From the cell containing the given text, extract its center point as (X, Y) coordinate. 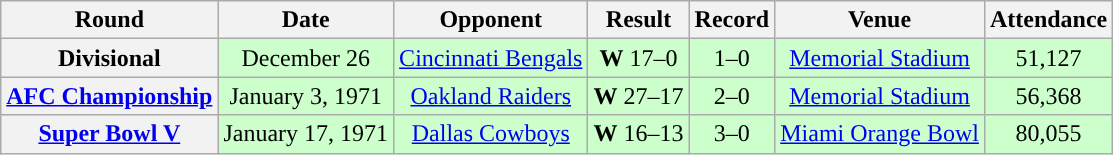
80,055 (1048, 134)
Opponent (491, 20)
Round (110, 20)
Cincinnati Bengals (491, 58)
Attendance (1048, 20)
January 3, 1971 (306, 96)
December 26 (306, 58)
2–0 (732, 96)
Dallas Cowboys (491, 134)
Oakland Raiders (491, 96)
Miami Orange Bowl (880, 134)
W 27–17 (638, 96)
Divisional (110, 58)
W 16–13 (638, 134)
AFC Championship (110, 96)
W 17–0 (638, 58)
51,127 (1048, 58)
Date (306, 20)
Record (732, 20)
1–0 (732, 58)
Super Bowl V (110, 134)
3–0 (732, 134)
56,368 (1048, 96)
Venue (880, 20)
January 17, 1971 (306, 134)
Result (638, 20)
